Extract the [X, Y] coordinate from the center of the cell holding the provided text.  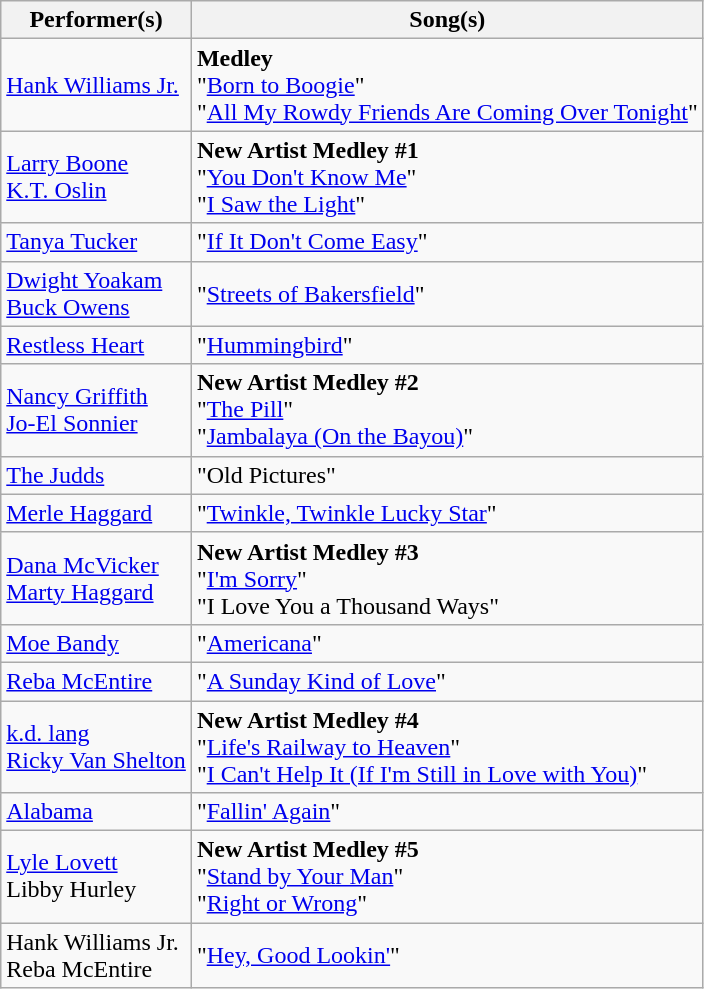
"Old Pictures" [447, 475]
Hank Williams Jr. [96, 85]
Medley"Born to Boogie""All My Rowdy Friends Are Coming Over Tonight" [447, 85]
Reba McEntire [96, 681]
Dana McVickerMarty Haggard [96, 578]
Alabama [96, 812]
"If It Don't Come Easy" [447, 242]
Nancy GriffithJo-El Sonnier [96, 410]
Merle Haggard [96, 513]
New Artist Medley #3"I'm Sorry""I Love You a Thousand Ways" [447, 578]
The Judds [96, 475]
Hank Williams Jr.Reba McEntire [96, 956]
Restless Heart [96, 345]
"Americana" [447, 643]
New Artist Medley #4"Life's Railway to Heaven""I Can't Help It (If I'm Still in Love with You)" [447, 746]
"Hey, Good Lookin'" [447, 956]
"A Sunday Kind of Love" [447, 681]
New Artist Medley #1"You Don't Know Me""I Saw the Light" [447, 177]
"Twinkle, Twinkle Lucky Star" [447, 513]
Dwight YoakamBuck Owens [96, 294]
"Streets of Bakersfield" [447, 294]
"Fallin' Again" [447, 812]
Song(s) [447, 20]
Larry BooneK.T. Oslin [96, 177]
Tanya Tucker [96, 242]
"Hummingbird" [447, 345]
New Artist Medley #2"The Pill""Jambalaya (On the Bayou)" [447, 410]
k.d. langRicky Van Shelton [96, 746]
Moe Bandy [96, 643]
Performer(s) [96, 20]
Lyle LovettLibby Hurley [96, 877]
New Artist Medley #5"Stand by Your Man""Right or Wrong" [447, 877]
